For the text-containing cell, return its midpoint in (X, Y) coordinate format. 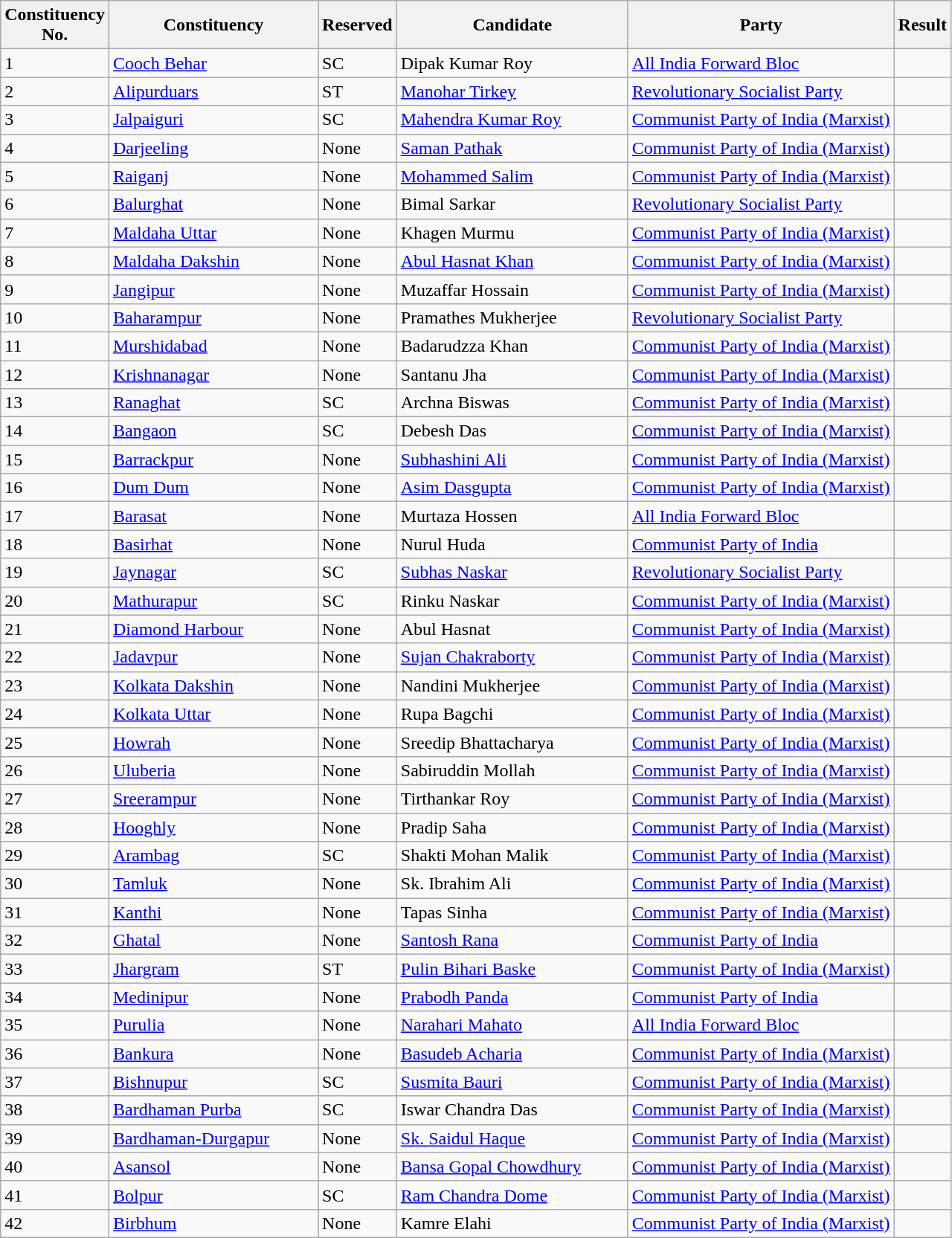
Narahari Mahato (512, 1025)
Mahendra Kumar Roy (512, 120)
Maldaha Dakshin (213, 261)
Badarudzza Khan (512, 346)
Bolpur (213, 1195)
4 (55, 148)
Sujan Chakraborty (512, 657)
21 (55, 629)
Jaynagar (213, 573)
Basudeb Acharia (512, 1054)
Kolkata Uttar (213, 714)
29 (55, 856)
Ranaghat (213, 403)
8 (55, 261)
Rinku Naskar (512, 601)
Sabiruddin Mollah (512, 770)
Medinipur (213, 997)
Birbhum (213, 1223)
Dum Dum (213, 488)
Sreedip Bhattacharya (512, 742)
28 (55, 828)
Reserved (358, 25)
40 (55, 1167)
Barasat (213, 516)
Asim Dasgupta (512, 488)
Maldaha Uttar (213, 233)
Diamond Harbour (213, 629)
Rupa Bagchi (512, 714)
Bankura (213, 1054)
Jhargram (213, 969)
Jalpaiguri (213, 120)
30 (55, 884)
Santanu Jha (512, 374)
Ghatal (213, 941)
Tapas Sinha (512, 912)
Archna Biswas (512, 403)
Murshidabad (213, 346)
Kolkata Dakshin (213, 686)
Pradip Saha (512, 828)
Arambag (213, 856)
1 (55, 63)
Dipak Kumar Roy (512, 63)
Nandini Mukherjee (512, 686)
Uluberia (213, 770)
17 (55, 516)
24 (55, 714)
Kamre Elahi (512, 1223)
23 (55, 686)
18 (55, 544)
Pramathes Mukherjee (512, 317)
Mohammed Salim (512, 176)
Candidate (512, 25)
Raiganj (213, 176)
Subhas Naskar (512, 573)
Nurul Huda (512, 544)
Tirthankar Roy (512, 799)
Mathurapur (213, 601)
14 (55, 431)
Susmita Bauri (512, 1082)
37 (55, 1082)
10 (55, 317)
Purulia (213, 1025)
39 (55, 1138)
Pulin Bihari Baske (512, 969)
Cooch Behar (213, 63)
34 (55, 997)
Krishnanagar (213, 374)
19 (55, 573)
Party (761, 25)
Subhashini Ali (512, 460)
Jadavpur (213, 657)
33 (55, 969)
Abul Hasnat (512, 629)
Bimal Sarkar (512, 204)
Manohar Tirkey (512, 91)
42 (55, 1223)
Balurghat (213, 204)
Sk. Saidul Haque (512, 1138)
36 (55, 1054)
Bangaon (213, 431)
38 (55, 1110)
Hooghly (213, 828)
Saman Pathak (512, 148)
Santosh Rana (512, 941)
2 (55, 91)
7 (55, 233)
31 (55, 912)
Bishnupur (213, 1082)
Khagen Murmu (512, 233)
Tamluk (213, 884)
Prabodh Panda (512, 997)
41 (55, 1195)
16 (55, 488)
Sk. Ibrahim Ali (512, 884)
Barrackpur (213, 460)
15 (55, 460)
Asansol (213, 1167)
9 (55, 289)
Basirhat (213, 544)
Baharampur (213, 317)
13 (55, 403)
11 (55, 346)
Jangipur (213, 289)
5 (55, 176)
Kanthi (213, 912)
22 (55, 657)
Bardhaman Purba (213, 1110)
3 (55, 120)
35 (55, 1025)
Sreerampur (213, 799)
Alipurduars (213, 91)
Abul Hasnat Khan (512, 261)
Bansa Gopal Chowdhury (512, 1167)
Howrah (213, 742)
6 (55, 204)
32 (55, 941)
Muzaffar Hossain (512, 289)
27 (55, 799)
20 (55, 601)
25 (55, 742)
Bardhaman-Durgapur (213, 1138)
Shakti Mohan Malik (512, 856)
Murtaza Hossen (512, 516)
12 (55, 374)
26 (55, 770)
Constituency (213, 25)
Result (922, 25)
Iswar Chandra Das (512, 1110)
Debesh Das (512, 431)
Constituency No. (55, 25)
Darjeeling (213, 148)
Ram Chandra Dome (512, 1195)
